Search for the cell housing the specified text and yield its [X, Y] center coordinate. 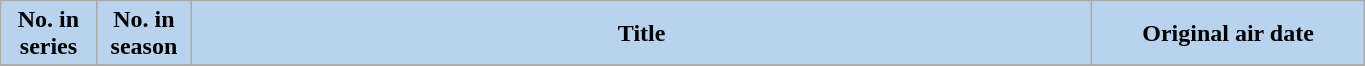
No. inseason [144, 34]
Original air date [1228, 34]
No. inseries [48, 34]
Title [642, 34]
